Detect which cell encompasses the target text, then output its [x, y] center coordinate. 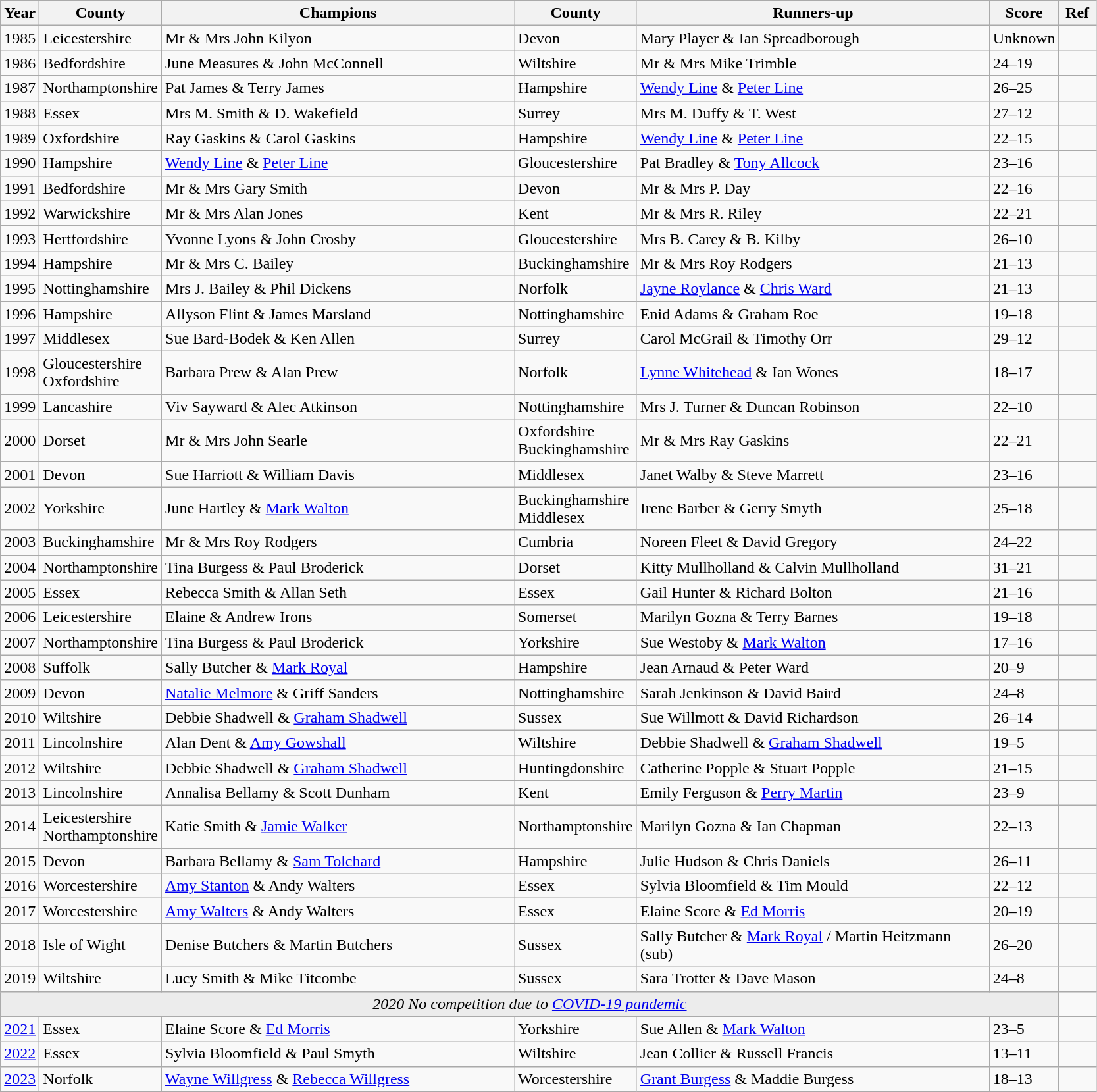
1991 [20, 188]
Mr & Mrs Mike Trimble [813, 63]
Lucy Smith & Mike Titcombe [338, 979]
1986 [20, 63]
2010 [20, 717]
2012 [20, 768]
Emily Ferguson & Perry Martin [813, 793]
2015 [20, 861]
1999 [20, 407]
20–19 [1024, 911]
Jean Collier & Russell Francis [813, 1054]
Mr & Mrs R. Riley [813, 213]
23–9 [1024, 793]
1993 [20, 238]
26–11 [1024, 861]
1990 [20, 163]
26–14 [1024, 717]
2020 No competition due to COVID-19 pandemic [530, 1004]
20–9 [1024, 667]
Viv Sayward & Alec Atkinson [338, 407]
Amy Stanton & Andy Walters [338, 886]
2001 [20, 475]
25–18 [1024, 508]
Jayne Roylance & Chris Ward [813, 288]
2021 [20, 1029]
2016 [20, 886]
Annalisa Bellamy & Scott Dunham [338, 793]
31–21 [1024, 567]
Sylvia Bloomfield & Paul Smyth [338, 1054]
Sara Trotter & Dave Mason [813, 979]
1988 [20, 113]
Kitty Mullholland & Calvin Mullholland [813, 567]
19–5 [1024, 742]
Marilyn Gozna & Ian Chapman [813, 827]
21–16 [1024, 592]
Ray Gaskins & Carol Gaskins [338, 138]
Barbara Prew & Alan Prew [338, 373]
2017 [20, 911]
Janet Walby & Steve Marrett [813, 475]
Mrs M. Smith & D. Wakefield [338, 113]
18–13 [1024, 1079]
2009 [20, 692]
Somerset [576, 617]
Mrs J. Bailey & Phil Dickens [338, 288]
Gail Hunter & Richard Bolton [813, 592]
Mr & Mrs John Kilyon [338, 38]
Sue Harriott & William Davis [338, 475]
22–13 [1024, 827]
Enid Adams & Graham Roe [813, 314]
Pat James & Terry James [338, 88]
23–5 [1024, 1029]
Score [1024, 13]
Sue Allen & Mark Walton [813, 1029]
17–16 [1024, 642]
Champions [338, 13]
Mr & Mrs Alan Jones [338, 213]
Julie Hudson & Chris Daniels [813, 861]
2023 [20, 1079]
Runners-up [813, 13]
Natalie Melmore & Griff Sanders [338, 692]
Marilyn Gozna & Terry Barnes [813, 617]
Gloucestershire Oxfordshire [101, 373]
June Hartley & Mark Walton [338, 508]
Ref [1077, 13]
Mr & Mrs Ray Gaskins [813, 441]
26–20 [1024, 945]
Sally Butcher & Mark Royal / Martin Heitzmann (sub) [813, 945]
June Measures & John McConnell [338, 63]
Catherine Popple & Stuart Popple [813, 768]
Unknown [1024, 38]
Sally Butcher & Mark Royal [338, 667]
Year [20, 13]
Mrs J. Turner & Duncan Robinson [813, 407]
Oxfordshire Buckinghamshire [576, 441]
1995 [20, 288]
Irene Barber & Gerry Smyth [813, 508]
24–22 [1024, 542]
Grant Burgess & Maddie Burgess [813, 1079]
1994 [20, 263]
Alan Dent & Amy Gowshall [338, 742]
Noreen Fleet & David Gregory [813, 542]
1992 [20, 213]
Elaine & Andrew Irons [338, 617]
Mr & Mrs John Searle [338, 441]
BuckinghamshireMiddlesex [576, 508]
2022 [20, 1054]
Wayne Willgress & Rebecca Willgress [338, 1079]
Sylvia Bloomfield & Tim Mould [813, 886]
Lynne Whitehead & Ian Wones [813, 373]
Katie Smith & Jamie Walker [338, 827]
Sue Willmott & David Richardson [813, 717]
Sue Westoby & Mark Walton [813, 642]
2005 [20, 592]
1997 [20, 339]
1985 [20, 38]
Oxfordshire [101, 138]
1987 [20, 88]
Barbara Bellamy & Sam Tolchard [338, 861]
2003 [20, 542]
2014 [20, 827]
Mr & Mrs C. Bailey [338, 263]
Isle of Wight [101, 945]
Mary Player & Ian Spreadborough [813, 38]
1996 [20, 314]
Denise Butchers & Martin Butchers [338, 945]
LeicestershireNorthamptonshire [101, 827]
2013 [20, 793]
Mr & Mrs Gary Smith [338, 188]
2004 [20, 567]
Jean Arnaud & Peter Ward [813, 667]
Cumbria [576, 542]
22–16 [1024, 188]
2006 [20, 617]
26–10 [1024, 238]
Sarah Jenkinson & David Baird [813, 692]
29–12 [1024, 339]
2007 [20, 642]
18–17 [1024, 373]
26–25 [1024, 88]
Allyson Flint & James Marsland [338, 314]
24–19 [1024, 63]
2019 [20, 979]
Mrs M. Duffy & T. West [813, 113]
Mr & Mrs P. Day [813, 188]
2000 [20, 441]
Carol McGrail & Timothy Orr [813, 339]
Lancashire [101, 407]
Amy Walters & Andy Walters [338, 911]
Rebecca Smith & Allan Seth [338, 592]
2011 [20, 742]
27–12 [1024, 113]
Hertfordshire [101, 238]
22–12 [1024, 886]
Suffolk [101, 667]
Yvonne Lyons & John Crosby [338, 238]
Pat Bradley & Tony Allcock [813, 163]
1989 [20, 138]
Warwickshire [101, 213]
2008 [20, 667]
13–11 [1024, 1054]
Huntingdonshire [576, 768]
Sue Bard-Bodek & Ken Allen [338, 339]
2002 [20, 508]
1998 [20, 373]
21–15 [1024, 768]
2018 [20, 945]
22–15 [1024, 138]
22–10 [1024, 407]
Mrs B. Carey & B. Kilby [813, 238]
